Identify which cell holds the provided text, then report its (X, Y) central coordinate. 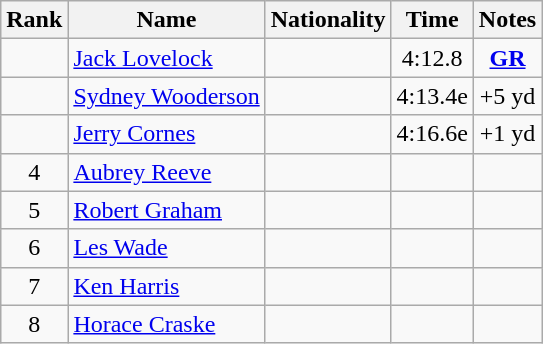
Aubrey Reeve (166, 172)
Horace Craske (166, 324)
4:12.8 (432, 58)
Ken Harris (166, 286)
+1 yd (507, 134)
4:16.6e (432, 134)
Rank (34, 20)
+5 yd (507, 96)
7 (34, 286)
4 (34, 172)
4:13.4e (432, 96)
Jack Lovelock (166, 58)
Notes (507, 20)
Robert Graham (166, 210)
Nationality (328, 20)
6 (34, 248)
Jerry Cornes (166, 134)
Time (432, 20)
GR (507, 58)
5 (34, 210)
Name (166, 20)
8 (34, 324)
Sydney Wooderson (166, 96)
Les Wade (166, 248)
